From the cell containing the given text, extract its center point as [x, y] coordinate. 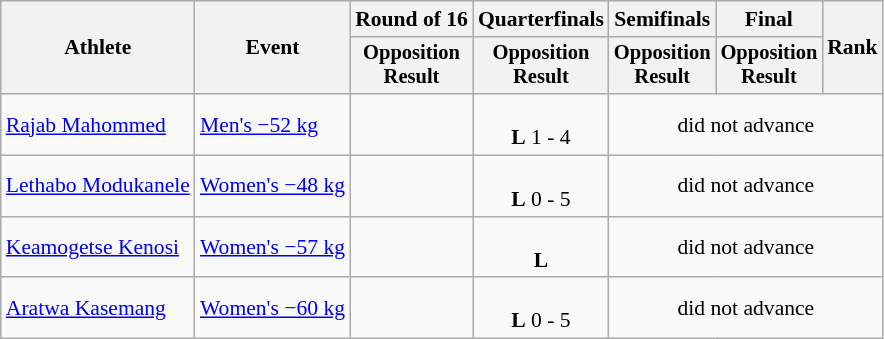
Aratwa Kasemang [98, 308]
Event [272, 48]
Women's −57 kg [272, 248]
Semifinals [662, 19]
Men's −52 kg [272, 124]
L 1 - 4 [541, 124]
Keamogetse Kenosi [98, 248]
Rank [852, 48]
Round of 16 [412, 19]
Women's −48 kg [272, 186]
L [541, 248]
Lethabo Modukanele [98, 186]
Quarterfinals [541, 19]
Athlete [98, 48]
Rajab Mahommed [98, 124]
Final [770, 19]
Women's −60 kg [272, 308]
